Output the [X, Y] coordinate of the center of the cell containing the given text.  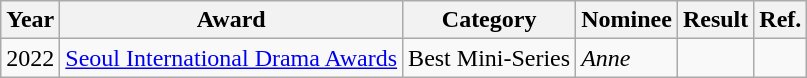
Seoul International Drama Awards [232, 58]
Result [715, 20]
Year [30, 20]
Anne [627, 58]
Best Mini-Series [490, 58]
2022 [30, 58]
Ref. [780, 20]
Nominee [627, 20]
Category [490, 20]
Award [232, 20]
